Extract the (X, Y) coordinate from the center of the cell holding the provided text.  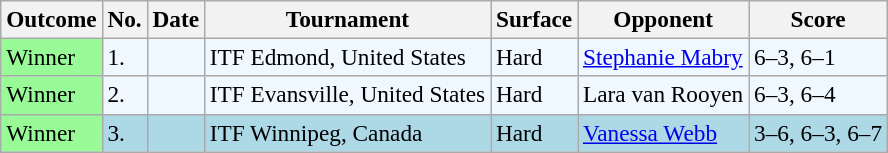
Outcome (52, 19)
Lara van Rooyen (664, 95)
6–3, 6–1 (818, 57)
3–6, 6–3, 6–7 (818, 133)
ITF Evansville, United States (347, 95)
2. (124, 95)
Score (818, 19)
Vanessa Webb (664, 133)
6–3, 6–4 (818, 95)
ITF Edmond, United States (347, 57)
1. (124, 57)
Opponent (664, 19)
Tournament (347, 19)
No. (124, 19)
Stephanie Mabry (664, 57)
3. (124, 133)
Date (176, 19)
ITF Winnipeg, Canada (347, 133)
Surface (534, 19)
